Output the [x, y] coordinate of the center of the cell containing the given text.  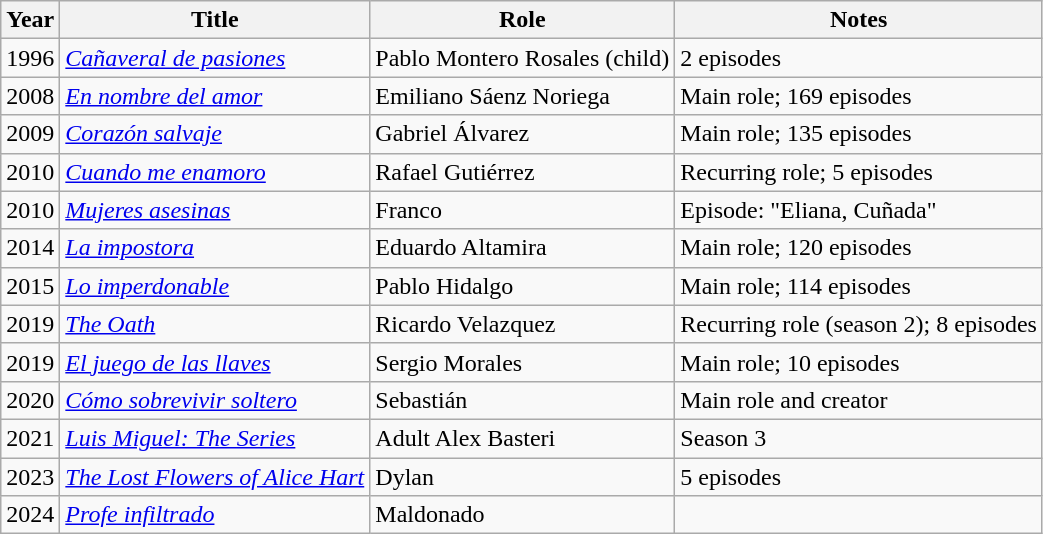
Year [30, 20]
2008 [30, 96]
2014 [30, 248]
Profe infiltrado [215, 515]
Gabriel Álvarez [522, 134]
Cómo sobrevivir soltero [215, 400]
2020 [30, 400]
Title [215, 20]
Season 3 [859, 438]
2015 [30, 286]
Cuando me enamoro [215, 172]
2021 [30, 438]
Franco [522, 210]
Sergio Morales [522, 362]
Main role; 10 episodes [859, 362]
Rafael Gutiérrez [522, 172]
The Lost Flowers of Alice Hart [215, 477]
Episode: "Eliana, Cuñada" [859, 210]
La impostora [215, 248]
Ricardo Velazquez [522, 324]
Pablo Hidalgo [522, 286]
Main role; 114 episodes [859, 286]
Corazón salvaje [215, 134]
Cañaveral de pasiones [215, 58]
Main role; 169 episodes [859, 96]
Sebastián [522, 400]
Maldonado [522, 515]
Main role; 120 episodes [859, 248]
Emiliano Sáenz Noriega [522, 96]
Recurring role (season 2); 8 episodes [859, 324]
Lo imperdonable [215, 286]
Notes [859, 20]
En nombre del amor [215, 96]
2024 [30, 515]
Adult Alex Basteri [522, 438]
The Oath [215, 324]
Role [522, 20]
Eduardo Altamira [522, 248]
Main role; 135 episodes [859, 134]
5 episodes [859, 477]
El juego de las llaves [215, 362]
Recurring role; 5 episodes [859, 172]
Pablo Montero Rosales (child) [522, 58]
2023 [30, 477]
2 episodes [859, 58]
Mujeres asesinas [215, 210]
Dylan [522, 477]
2009 [30, 134]
Main role and creator [859, 400]
1996 [30, 58]
Luis Miguel: The Series [215, 438]
